Identify which cell holds the provided text, then report its (x, y) central coordinate. 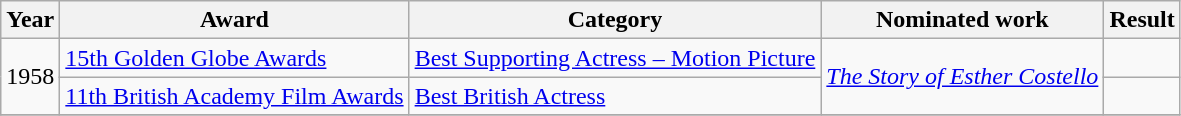
11th British Academy Film Awards (234, 96)
Nominated work (962, 20)
1958 (30, 77)
Result (1142, 20)
Best Supporting Actress – Motion Picture (615, 58)
Award (234, 20)
Category (615, 20)
Best British Actress (615, 96)
Year (30, 20)
The Story of Esther Costello (962, 77)
15th Golden Globe Awards (234, 58)
